Output the (x, y) coordinate of the center of the cell containing the given text.  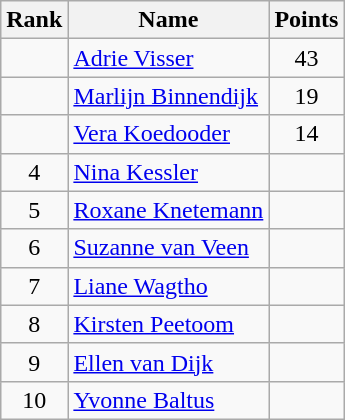
19 (306, 96)
Points (306, 20)
Yvonne Baltus (168, 400)
Nina Kessler (168, 172)
9 (34, 362)
Roxane Knetemann (168, 210)
Suzanne van Veen (168, 248)
Vera Koedooder (168, 134)
5 (34, 210)
43 (306, 58)
4 (34, 172)
10 (34, 400)
6 (34, 248)
Name (168, 20)
8 (34, 324)
14 (306, 134)
Marlijn Binnendijk (168, 96)
Adrie Visser (168, 58)
Ellen van Dijk (168, 362)
Kirsten Peetoom (168, 324)
Liane Wagtho (168, 286)
7 (34, 286)
Rank (34, 20)
